Provide the (X, Y) coordinate of the cell's center where the given text is located.  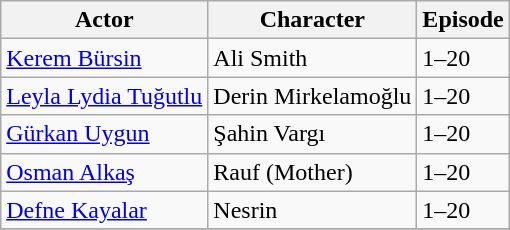
Episode (463, 20)
Derin Mirkelamoğlu (312, 96)
Osman Alkaş (104, 172)
Şahin Vargı (312, 134)
Nesrin (312, 210)
Defne Kayalar (104, 210)
Leyla Lydia Tuğutlu (104, 96)
Character (312, 20)
Kerem Bürsin (104, 58)
Actor (104, 20)
Ali Smith (312, 58)
Rauf (Mother) (312, 172)
Gürkan Uygun (104, 134)
